Return [x, y] of the center of cell containing provided text 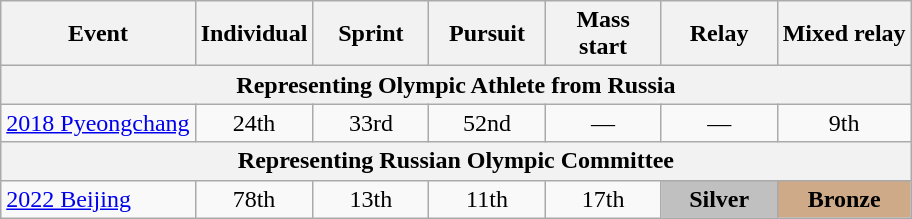
78th [254, 199]
13th [371, 199]
52nd [487, 123]
Representing Russian Olympic Committee [456, 161]
Mixed relay [844, 34]
Representing Olympic Athlete from Russia [456, 85]
Pursuit [487, 34]
2018 Pyeongchang [98, 123]
Relay [719, 34]
Event [98, 34]
Bronze [844, 199]
Mass start [603, 34]
Sprint [371, 34]
33rd [371, 123]
24th [254, 123]
17th [603, 199]
Individual [254, 34]
11th [487, 199]
9th [844, 123]
2022 Beijing [98, 199]
Silver [719, 199]
